For the text-containing cell, return its midpoint in [X, Y] coordinate format. 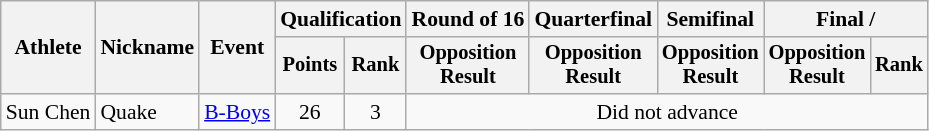
B-Boys [237, 112]
26 [310, 112]
Quarterfinal [593, 19]
3 [376, 112]
Semifinal [710, 19]
Event [237, 48]
Did not advance [666, 112]
Nickname [147, 48]
Athlete [48, 48]
Sun Chen [48, 112]
Points [310, 66]
Final / [846, 19]
Qualification [340, 19]
Round of 16 [468, 19]
Quake [147, 112]
